Provide the [X, Y] coordinate of the cell's center where the given text is located.  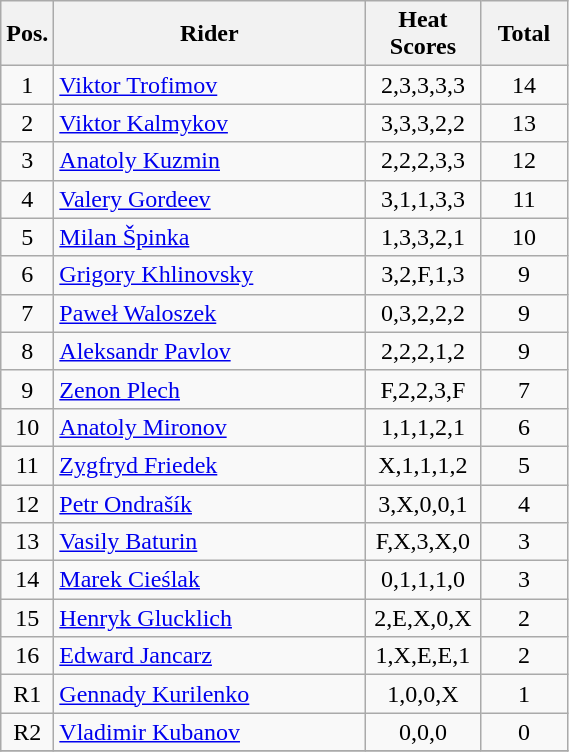
Pos. [28, 34]
Paweł Waloszek [210, 313]
8 [28, 351]
1,0,0,X [423, 694]
Vladimir Kubanov [210, 732]
Viktor Trofimov [210, 85]
2,E,X,0,X [423, 618]
Heat Scores [423, 34]
1,1,1,2,1 [423, 427]
3,1,1,3,3 [423, 199]
R1 [28, 694]
F,X,3,X,0 [423, 542]
2,2,2,3,3 [423, 161]
3,3,3,2,2 [423, 123]
Edward Jancarz [210, 656]
Anatoly Kuzmin [210, 161]
Rider [210, 34]
Gennady Kurilenko [210, 694]
0 [524, 732]
2,2,2,1,2 [423, 351]
Grigory Khlinovsky [210, 275]
Anatoly Mironov [210, 427]
3,X,0,0,1 [423, 503]
15 [28, 618]
3,2,F,1,3 [423, 275]
Valery Gordeev [210, 199]
Viktor Kalmykov [210, 123]
Milan Špinka [210, 237]
Vasily Baturin [210, 542]
1,3,3,2,1 [423, 237]
2,3,3,3,3 [423, 85]
16 [28, 656]
1,X,E,E,1 [423, 656]
Zygfryd Friedek [210, 465]
0,0,0 [423, 732]
0,3,2,2,2 [423, 313]
R2 [28, 732]
X,1,1,1,2 [423, 465]
F,2,2,3,F [423, 389]
Aleksandr Pavlov [210, 351]
0,1,1,1,0 [423, 580]
Petr Ondrašík [210, 503]
Total [524, 34]
Zenon Plech [210, 389]
Marek Cieślak [210, 580]
Henryk Glucklich [210, 618]
